Return the [X, Y] coordinate for the center point of the cell that contains the specified text.  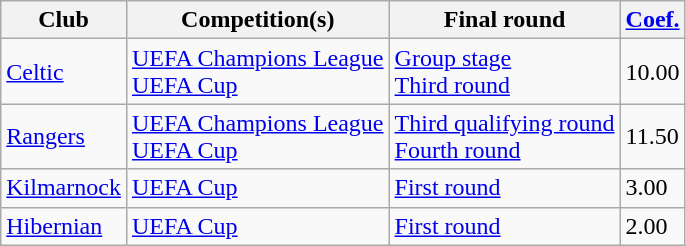
Final round [504, 20]
Kilmarnock [64, 188]
11.50 [652, 136]
Group stage Third round [504, 72]
Celtic [64, 72]
Competition(s) [258, 20]
Coef. [652, 20]
3.00 [652, 188]
Rangers [64, 136]
Third qualifying round Fourth round [504, 136]
2.00 [652, 226]
10.00 [652, 72]
Club [64, 20]
Hibernian [64, 226]
